Find where the given text appears and provide that cell's center as [X, Y] coordinate. 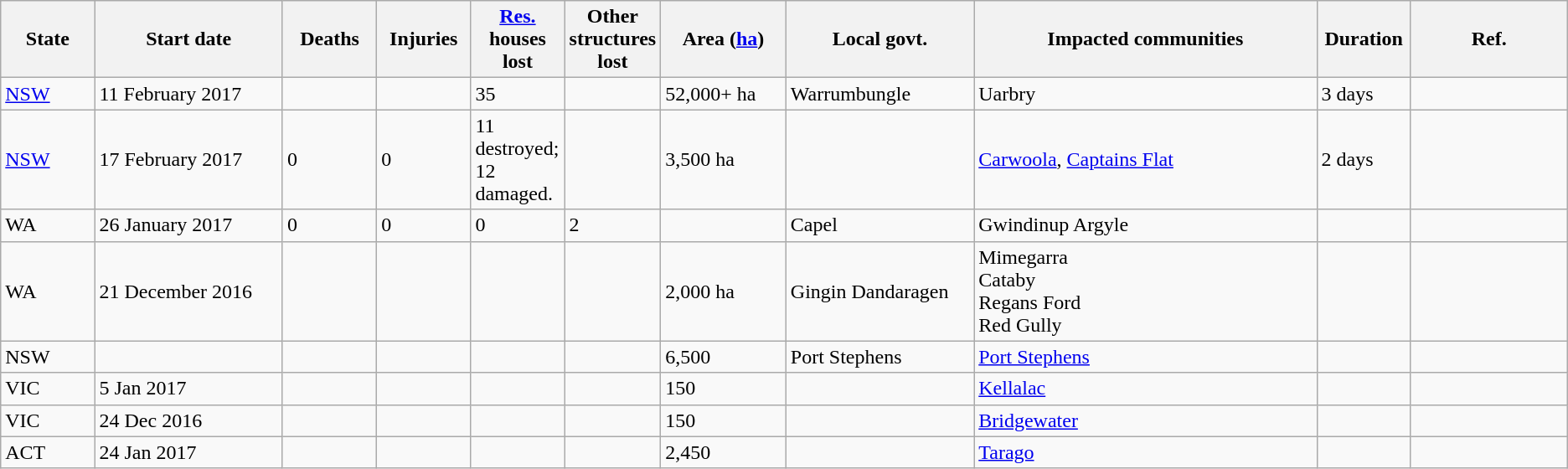
3,500 ha [724, 159]
2 [613, 225]
Duration [1364, 39]
35 [518, 94]
Local govt. [879, 39]
State [48, 39]
ACT [48, 452]
2 days [1364, 159]
Start date [188, 39]
3 days [1364, 94]
17 February 2017 [188, 159]
2,000 ha [724, 291]
5 Jan 2017 [188, 389]
Tarago [1146, 452]
Gwindinup Argyle [1146, 225]
Res. houses lost [518, 39]
11 destroyed; 12 damaged. [518, 159]
Gingin Dandaragen [879, 291]
Kellalac [1146, 389]
24 Jan 2017 [188, 452]
Uarbry [1146, 94]
Ref. [1489, 39]
6,500 [724, 357]
11 February 2017 [188, 94]
Carwoola, Captains Flat [1146, 159]
Bridgewater [1146, 420]
21 December 2016 [188, 291]
MimegarraCatabyRegans FordRed Gully [1146, 291]
Deaths [329, 39]
Area (ha) [724, 39]
Other structures lost [613, 39]
24 Dec 2016 [188, 420]
Injuries [424, 39]
52,000+ ha [724, 94]
2,450 [724, 452]
Capel [879, 225]
Warrumbungle [879, 94]
Impacted communities [1146, 39]
26 January 2017 [188, 225]
